Detect which cell encompasses the target text, then output its [x, y] center coordinate. 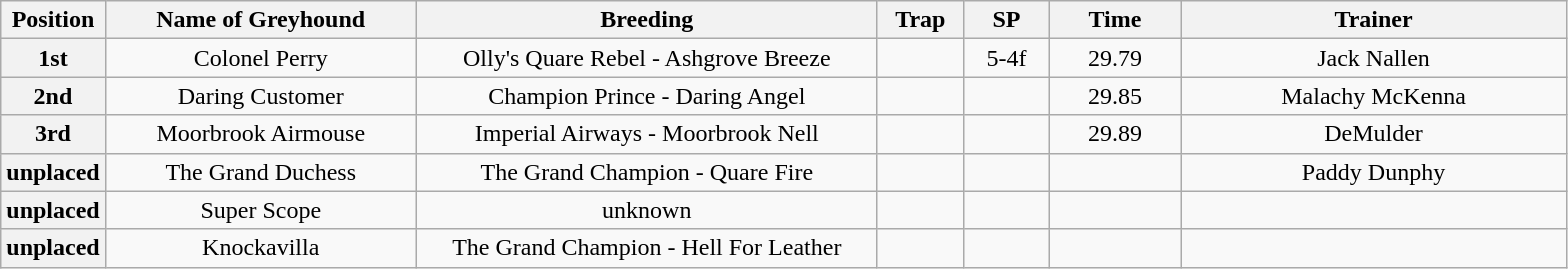
Super Scope [260, 210]
Time [1114, 20]
Champion Prince - Daring Angel [646, 96]
Malachy McKenna [1373, 96]
Paddy Dunphy [1373, 172]
Jack Nallen [1373, 58]
Olly's Quare Rebel - Ashgrove Breeze [646, 58]
Trap [920, 20]
Colonel Perry [260, 58]
Imperial Airways - Moorbrook Nell [646, 134]
29.89 [1114, 134]
Name of Greyhound [260, 20]
DeMulder [1373, 134]
Moorbrook Airmouse [260, 134]
The Grand Champion - Hell For Leather [646, 248]
1st [53, 58]
2nd [53, 96]
3rd [53, 134]
Knockavilla [260, 248]
The Grand Champion - Quare Fire [646, 172]
Trainer [1373, 20]
29.85 [1114, 96]
The Grand Duchess [260, 172]
5-4f [1006, 58]
Position [53, 20]
29.79 [1114, 58]
unknown [646, 210]
Breeding [646, 20]
SP [1006, 20]
Daring Customer [260, 96]
